From the cell containing the given text, extract its center point as (X, Y) coordinate. 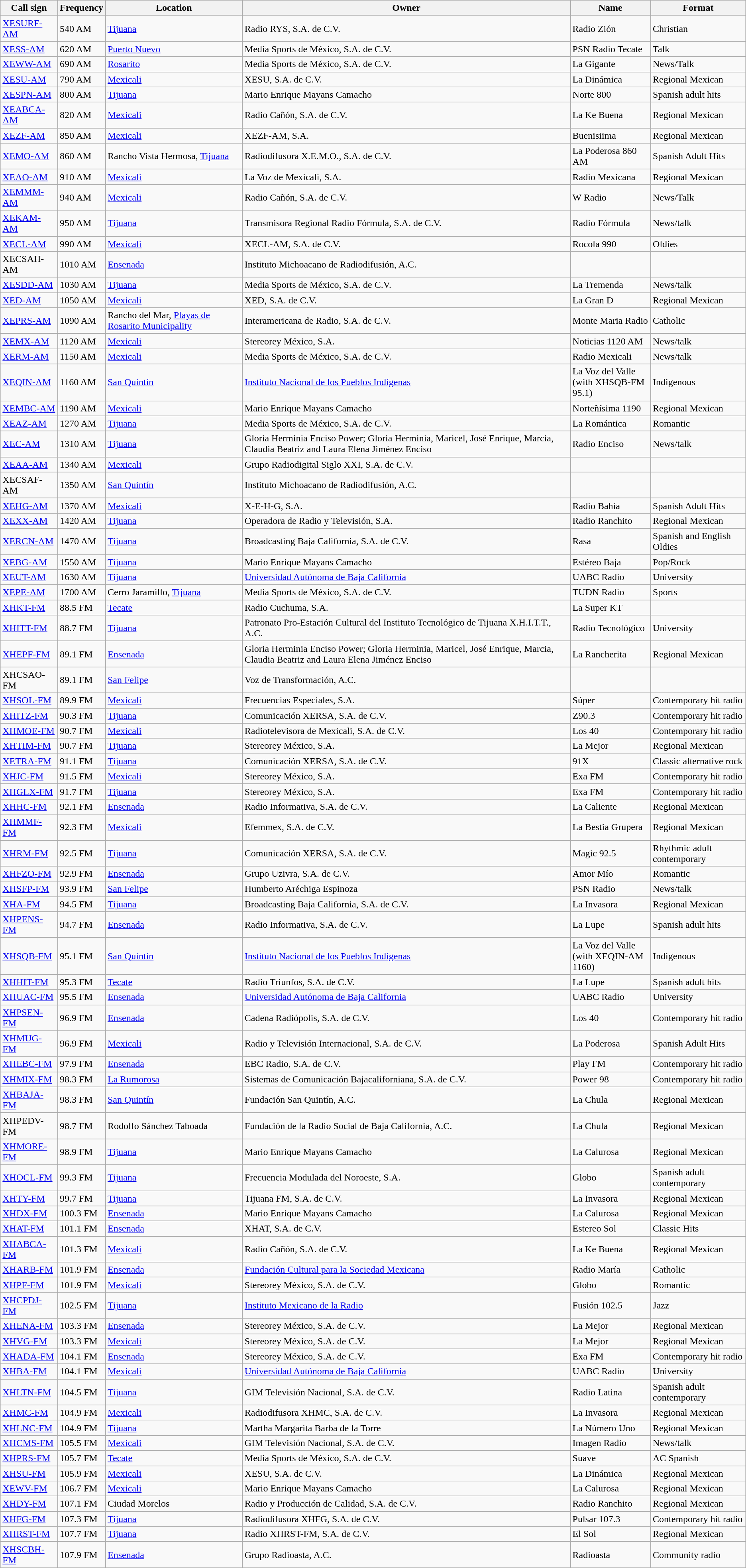
La Poderosa 860 AM (611, 156)
XHJC-FM (29, 776)
Radio Triunfos, S.A. de C.V. (406, 982)
1700 AM (81, 592)
XEMO-AM (29, 156)
XESU-AM (29, 79)
Sistemas de Comunicación Bajacaliforniana, S.A. de C.V. (406, 1079)
XHAT-FM (29, 1229)
XEMBC-AM (29, 408)
Magic 92.5 (611, 853)
XEZF-AM, S.A. (406, 136)
XHUAC-FM (29, 997)
107.3 FM (81, 1519)
XHVG-FM (29, 1341)
1310 AM (81, 444)
XHMC-FM (29, 1413)
98.7 FM (81, 1126)
Play FM (611, 1064)
790 AM (81, 79)
Amor Mío (611, 874)
XEBG-AM (29, 562)
Rhythmic adult contemporary (698, 853)
Jazz (698, 1305)
91.7 FM (81, 791)
105.5 FM (81, 1443)
Cadena Radiópolis, S.A. de C.V. (406, 1017)
90.3 FM (81, 716)
La Rumorosa (174, 1079)
91.1 FM (81, 761)
99.3 FM (81, 1178)
XHITZ-FM (29, 716)
XHSQB-FM (29, 956)
102.5 FM (81, 1305)
La Rancherita (611, 654)
92.1 FM (81, 807)
850 AM (81, 136)
93.9 FM (81, 889)
1050 AM (81, 300)
XEWV-FM (29, 1489)
Radio y Televisión Internacional, S.A. de C.V. (406, 1044)
Radiodifusora X.E.M.O., S.A. de C.V. (406, 156)
Radio XHRST-FM, S.A. de C.V. (406, 1534)
XEQIN-AM (29, 382)
XHSU-FM (29, 1473)
88.7 FM (81, 628)
Owner (406, 8)
La Romántica (611, 423)
Radio Bahía (611, 506)
La Tremenda (611, 285)
XHCPDJ-FM (29, 1305)
92.9 FM (81, 874)
Pop/Rock (698, 562)
XHTIM-FM (29, 746)
Christian (698, 29)
X-E-H-G, S.A. (406, 506)
Estereo Sol (611, 1229)
XHMIX-FM (29, 1079)
XHPF-FM (29, 1285)
Radio María (611, 1270)
Radio Enciso (611, 444)
La Voz del Valle(with XHSQB-FM 95.1) (611, 382)
XERCN-AM (29, 541)
XHFG-FM (29, 1519)
1120 AM (81, 341)
XHCMS-FM (29, 1443)
La Número Uno (611, 1428)
Puerto Nuevo (174, 49)
XHLNC-FM (29, 1428)
PSN Radio Tecate (611, 49)
Community radio (698, 1555)
La Gran D (611, 300)
Fusión 102.5 (611, 1305)
XHEPF-FM (29, 654)
Spanish and English Oldies (698, 541)
XEPRS-AM (29, 321)
Norte 800 (611, 94)
1340 AM (81, 464)
XEKAM-AM (29, 223)
1190 AM (81, 408)
860 AM (81, 156)
101.1 FM (81, 1229)
1150 AM (81, 356)
Name (611, 8)
Radiotelevisora de Mexicali, S.A. de C.V. (406, 731)
Radio y Producción de Calidad, S.A. de C.V. (406, 1504)
XHRM-FM (29, 853)
AC Spanish (698, 1458)
540 AM (81, 29)
Grupo Radiodigital Siglo XXI, S.A. de C.V. (406, 464)
XHBAJA-FM (29, 1100)
92.3 FM (81, 827)
Radio Mexicana (611, 177)
XECSAH-AM (29, 265)
Radio Tecnológico (611, 628)
La Poderosa (611, 1044)
Patronato Pro-Estación Cultural del Instituto Tecnológico de Tijuana X.H.I.T.T., A.C. (406, 628)
Call sign (29, 8)
620 AM (81, 49)
XHMOE-FM (29, 731)
98.9 FM (81, 1151)
Rancho del Mar, Playas de Rosarito Municipality (174, 321)
Power 98 (611, 1079)
89.9 FM (81, 700)
99.7 FM (81, 1198)
XEC-AM (29, 444)
XEUT-AM (29, 577)
690 AM (81, 64)
Súper (611, 700)
XHGLX-FM (29, 791)
Radio RYS, S.A. de C.V. (406, 29)
Norteñísima 1190 (611, 408)
Classic alternative rock (698, 761)
Radiodifusora XHMC, S.A. de C.V. (406, 1413)
XHCSAO-FM (29, 680)
104.5 FM (81, 1392)
La Voz de Mexicali, S.A. (406, 177)
800 AM (81, 94)
La Bestia Grupera (611, 827)
XHMORE-FM (29, 1151)
Efemmex, S.A. de C.V. (406, 827)
Operadora de Radio y Televisión, S.A. (406, 521)
XHPENS-FM (29, 925)
950 AM (81, 223)
88.5 FM (81, 608)
Tijuana FM, S.A. de C.V. (406, 1198)
91.5 FM (81, 776)
101.3 FM (81, 1249)
XEXX-AM (29, 521)
EBC Radio, S.A. de C.V. (406, 1064)
Monte Maria Radio (611, 321)
Transmisora Regional Radio Fórmula, S.A. de C.V. (406, 223)
Z90.3 (611, 716)
XHADA-FM (29, 1356)
XHLTN-FM (29, 1392)
XESS-AM (29, 49)
990 AM (81, 244)
XEPE-AM (29, 592)
1160 AM (81, 382)
1470 AM (81, 541)
Rasa (611, 541)
XEAO-AM (29, 177)
TUDN Radio (611, 592)
XESURF-AM (29, 29)
1090 AM (81, 321)
Grupo Radioasta, A.C. (406, 1555)
1630 AM (81, 577)
Pulsar 107.3 (611, 1519)
Radiodifusora XHFG, S.A. de C.V. (406, 1519)
XHA-FM (29, 904)
La Gigante (611, 64)
Radio Fórmula (611, 223)
La Super KT (611, 608)
Martha Margarita Barba de la Torre (406, 1428)
97.9 FM (81, 1064)
XEZF-AM (29, 136)
Radio Mexicali (611, 356)
PSN Radio (611, 889)
XHSOL-FM (29, 700)
W Radio (611, 197)
Instituto Mexicano de la Radio (406, 1305)
Format (698, 8)
105.9 FM (81, 1473)
XHPEDV-FM (29, 1126)
1350 AM (81, 485)
La Voz del Valle(with XEQIN-AM 1160) (611, 956)
Frecuencia Modulada del Noroeste, S.A. (406, 1178)
XHSCBH-FM (29, 1555)
Rosarito (174, 64)
XHENA-FM (29, 1326)
XHEBC-FM (29, 1064)
XECL-AM, S.A. de C.V. (406, 244)
Rodolfo Sánchez Taboada (174, 1126)
XECSAF-AM (29, 485)
XEAA-AM (29, 464)
1010 AM (81, 265)
XHSFP-FM (29, 889)
Frequency (81, 8)
Ciudad Morelos (174, 1504)
XED-AM (29, 300)
Fundación Cultural para la Sociedad Mexicana (406, 1270)
Rocola 990 (611, 244)
107.9 FM (81, 1555)
1550 AM (81, 562)
Classic Hits (698, 1229)
1420 AM (81, 521)
XHHIT-FM (29, 982)
XED, S.A. de C.V. (406, 300)
Interamericana de Radio, S.A. de C.V. (406, 321)
Frecuencias Especiales, S.A. (406, 700)
Estéreo Baja (611, 562)
XHMUG-FM (29, 1044)
Radioasta (611, 1555)
Suave (611, 1458)
Oldies (698, 244)
Cerro Jaramillo, Tijuana (174, 592)
91X (611, 761)
XHMMF-FM (29, 827)
XHBA-FM (29, 1371)
107.1 FM (81, 1504)
820 AM (81, 115)
XHFZO-FM (29, 874)
XHTY-FM (29, 1198)
XEMX-AM (29, 341)
Location (174, 8)
105.7 FM (81, 1458)
Buenisiima (611, 136)
XHDY-FM (29, 1504)
XHARB-FM (29, 1270)
XHHC-FM (29, 807)
95.1 FM (81, 956)
Voz de Transformación, A.C. (406, 680)
95.3 FM (81, 982)
Grupo Uzivra, S.A. de C.V. (406, 874)
94.5 FM (81, 904)
XHITT-FM (29, 628)
92.5 FM (81, 853)
El Sol (611, 1534)
XEMMM-AM (29, 197)
Humberto Aréchiga Espinoza (406, 889)
95.5 FM (81, 997)
XECL-AM (29, 244)
XHOCL-FM (29, 1178)
1030 AM (81, 285)
940 AM (81, 197)
100.3 FM (81, 1214)
XHRST-FM (29, 1534)
1270 AM (81, 423)
XHKT-FM (29, 608)
XESPN-AM (29, 94)
107.7 FM (81, 1534)
XEHG-AM (29, 506)
Imagen Radio (611, 1443)
XHDX-FM (29, 1214)
XHPSEN-FM (29, 1017)
La Caliente (611, 807)
XHABCA-FM (29, 1249)
Fundación San Quintín, A.C. (406, 1100)
XETRA-FM (29, 761)
Radio Cuchuma, S.A. (406, 608)
Radio Zión (611, 29)
910 AM (81, 177)
1370 AM (81, 506)
XESDD-AM (29, 285)
XEWW-AM (29, 64)
106.7 FM (81, 1489)
94.7 FM (81, 925)
XEAZ-AM (29, 423)
XEABCA-AM (29, 115)
Radio Latina (611, 1392)
Noticias 1120 AM (611, 341)
XERM-AM (29, 356)
Fundación de la Radio Social de Baja California, A.C. (406, 1126)
XHPRS-FM (29, 1458)
Sports (698, 592)
XHAT, S.A. de C.V. (406, 1229)
Rancho Vista Hermosa, Tijuana (174, 156)
Talk (698, 49)
